Return [X, Y] of the center of cell containing provided text 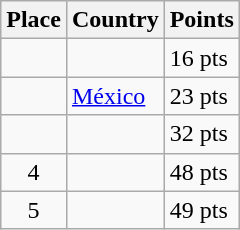
49 pts [202, 210]
5 [34, 210]
16 pts [202, 58]
23 pts [202, 96]
Points [202, 20]
México [115, 96]
48 pts [202, 172]
32 pts [202, 134]
Country [115, 20]
Place [34, 20]
4 [34, 172]
